Determine the [X, Y] coordinate at the center of the cell enclosing the given text.  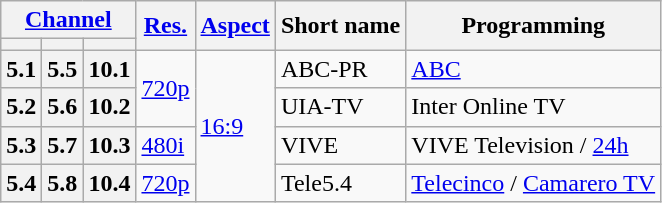
Channel [68, 20]
ABC-PR [340, 69]
ABC [534, 69]
5.8 [62, 183]
5.3 [22, 145]
5.6 [62, 107]
10.4 [110, 183]
UIA-TV [340, 107]
VIVE Television / 24h [534, 145]
VIVE [340, 145]
Telecinco / Camarero TV [534, 183]
5.5 [62, 69]
5.4 [22, 183]
Programming [534, 26]
10.1 [110, 69]
10.3 [110, 145]
Tele5.4 [340, 183]
16:9 [235, 126]
5.7 [62, 145]
Inter Online TV [534, 107]
10.2 [110, 107]
5.2 [22, 107]
Res. [166, 26]
Aspect [235, 26]
Short name [340, 26]
5.1 [22, 69]
480i [166, 145]
